Pinpoint the cell where the given text exists, returning its [X, Y] midpoint coordinate. 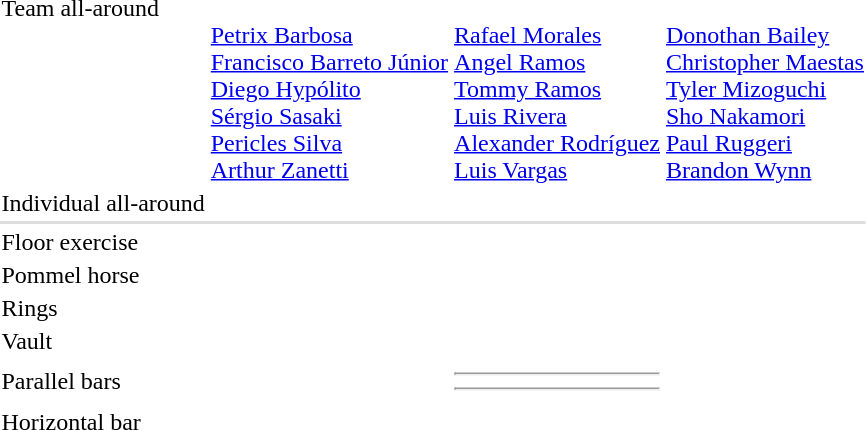
Rings [103, 308]
Individual all-around [103, 203]
Parallel bars [103, 382]
Vault [103, 341]
Pommel horse [103, 275]
Floor exercise [103, 242]
